Return the [X, Y] coordinate for the center point of the cell that contains the specified text.  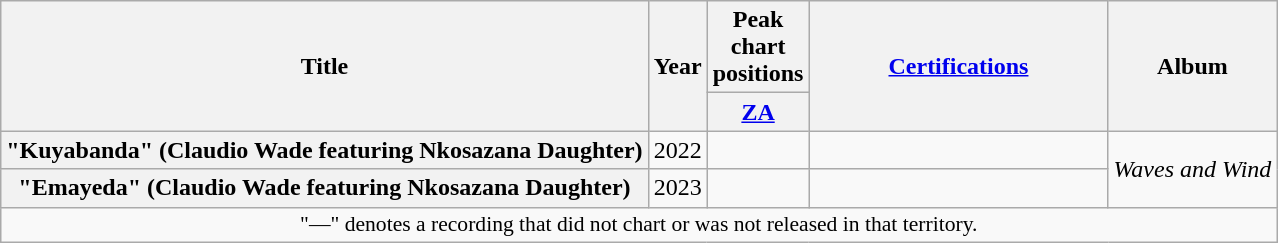
ZA [758, 112]
Peak chart positions [758, 47]
Year [678, 66]
Title [324, 66]
Waves and Wind [1192, 169]
Album [1192, 66]
"Kuyabanda" (Claudio Wade featuring Nkosazana Daughter) [324, 150]
"—" denotes a recording that did not chart or was not released in that territory. [639, 225]
2023 [678, 188]
2022 [678, 150]
Certifications [958, 66]
"Emayeda" (Claudio Wade featuring Nkosazana Daughter) [324, 188]
